Extract the (X, Y) coordinate from the center of the cell holding the provided text.  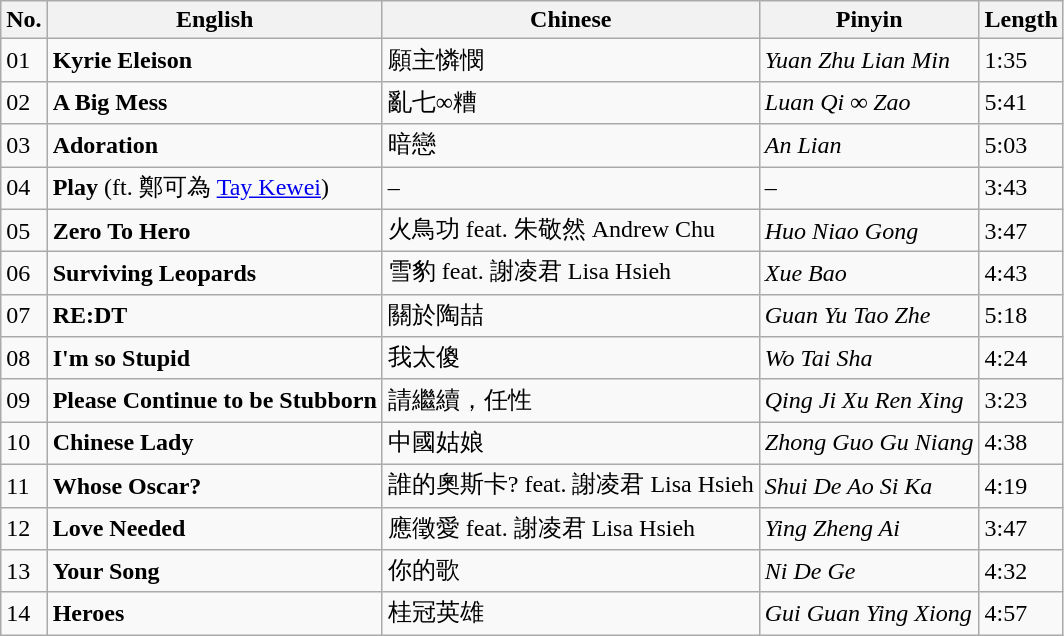
4:43 (1021, 274)
5:18 (1021, 316)
1:35 (1021, 60)
Zhong Guo Gu Niang (869, 444)
Gui Guan Ying Xiong (869, 614)
雪豹 feat. 謝凌君 Lisa Hsieh (570, 274)
Length (1021, 20)
Wo Tai Sha (869, 358)
Love Needed (214, 528)
A Big Mess (214, 102)
04 (24, 188)
Guan Yu Tao Zhe (869, 316)
暗戀 (570, 146)
4:38 (1021, 444)
Please Continue to be Stubborn (214, 400)
03 (24, 146)
Chinese Lady (214, 444)
5:41 (1021, 102)
11 (24, 486)
中國姑娘 (570, 444)
請繼續，任性 (570, 400)
08 (24, 358)
5:03 (1021, 146)
07 (24, 316)
05 (24, 230)
No. (24, 20)
Adoration (214, 146)
Xue Bao (869, 274)
3:23 (1021, 400)
4:32 (1021, 572)
誰的奧斯卡? feat. 謝凌君 Lisa Hsieh (570, 486)
Shui De Ao Si Ka (869, 486)
火鳥功 feat. 朱敬然 Andrew Chu (570, 230)
Chinese (570, 20)
14 (24, 614)
願主憐憫 (570, 60)
An Lian (869, 146)
Kyrie Eleison (214, 60)
Luan Qi ∞ Zao (869, 102)
Heroes (214, 614)
關於陶喆 (570, 316)
Whose Oscar? (214, 486)
4:19 (1021, 486)
Ni De Ge (869, 572)
Yuan Zhu Lian Min (869, 60)
Your Song (214, 572)
I'm so Stupid (214, 358)
01 (24, 60)
4:24 (1021, 358)
Zero To Hero (214, 230)
13 (24, 572)
Surviving Leopards (214, 274)
Pinyin (869, 20)
12 (24, 528)
Play (ft. 鄭可為 Tay Kewei) (214, 188)
Qing Ji Xu Ren Xing (869, 400)
應徵愛 feat. 謝凌君 Lisa Hsieh (570, 528)
我太傻 (570, 358)
3:43 (1021, 188)
09 (24, 400)
English (214, 20)
4:57 (1021, 614)
Huo Niao Gong (869, 230)
RE:DT (214, 316)
02 (24, 102)
10 (24, 444)
06 (24, 274)
你的歌 (570, 572)
Ying Zheng Ai (869, 528)
桂冠英雄 (570, 614)
亂七∞糟 (570, 102)
